Locate the cell with the specified text and output its [X, Y] center coordinate. 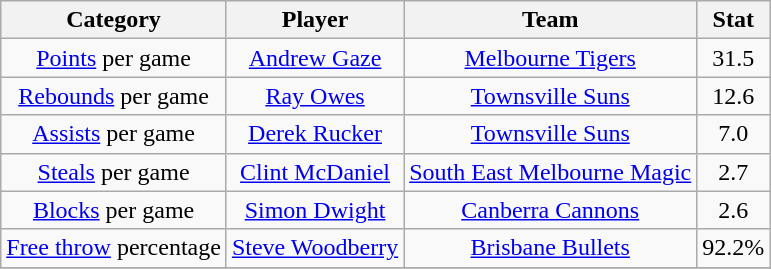
Stat [734, 20]
Free throw percentage [114, 248]
Steals per game [114, 172]
12.6 [734, 96]
Melbourne Tigers [550, 58]
2.7 [734, 172]
Derek Rucker [314, 134]
Ray Owes [314, 96]
Canberra Cannons [550, 210]
31.5 [734, 58]
Team [550, 20]
92.2% [734, 248]
Steve Woodberry [314, 248]
Clint McDaniel [314, 172]
Blocks per game [114, 210]
Assists per game [114, 134]
Category [114, 20]
Simon Dwight [314, 210]
South East Melbourne Magic [550, 172]
Player [314, 20]
Rebounds per game [114, 96]
Brisbane Bullets [550, 248]
Andrew Gaze [314, 58]
7.0 [734, 134]
2.6 [734, 210]
Points per game [114, 58]
